From the cell containing the given text, extract its center point as [X, Y] coordinate. 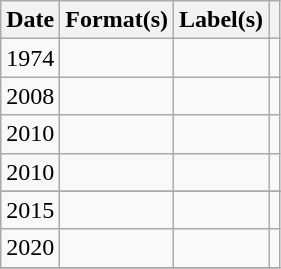
2008 [30, 96]
2020 [30, 248]
Label(s) [222, 20]
Date [30, 20]
1974 [30, 58]
Format(s) [117, 20]
2015 [30, 210]
